Identify which cell holds the provided text, then report its [X, Y] central coordinate. 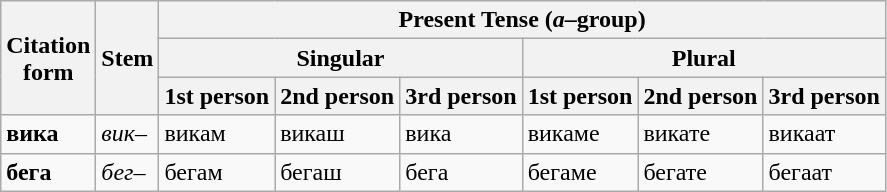
бег– [128, 172]
бегаме [580, 172]
бегам [217, 172]
викам [217, 134]
бегаш [338, 172]
Present Tense (а–group) [522, 20]
викаме [580, 134]
бегате [700, 172]
бегаат [824, 172]
викаш [338, 134]
викаат [824, 134]
Stem [128, 58]
Singular [340, 58]
Citationform [48, 58]
викате [700, 134]
вик– [128, 134]
Plural [704, 58]
